Identify which cell holds the provided text, then report its (x, y) central coordinate. 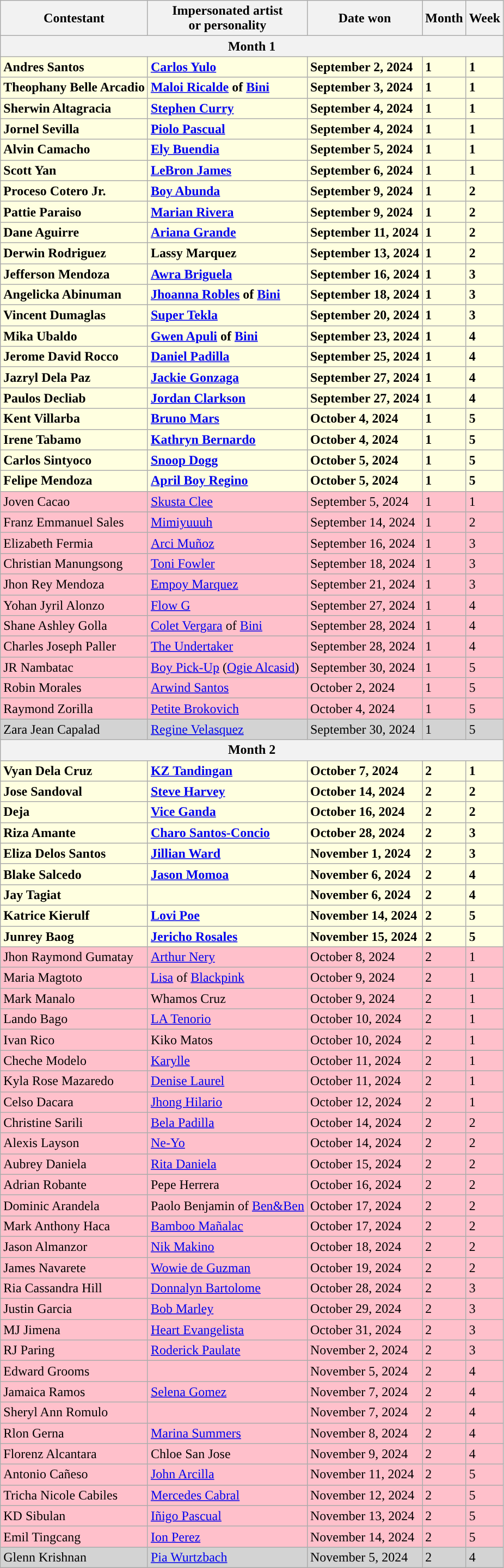
Month (444, 18)
Skusta Clee (228, 501)
Paulos Decliab (74, 398)
Elizabeth Fermia (74, 543)
September 14, 2024 (365, 522)
Rita Daniela (228, 1164)
Wowie de Guzman (228, 1268)
September 11, 2024 (365, 232)
Pia Wurtzbach (228, 1557)
Lando Bago (74, 1019)
Lisa of Blackpink (228, 978)
Proceso Cotero Jr. (74, 191)
September 25, 2024 (365, 357)
Jazryl Dela Paz (74, 377)
Antonio Cañeso (74, 1474)
Gwen Apuli of Bini (228, 336)
Week (484, 18)
November 13, 2024 (365, 1516)
Alexis Layson (74, 1143)
Marian Rivera (228, 212)
Sherwin Altagracia (74, 108)
Impersonated artistor personality (228, 18)
Jordan Clarkson (228, 398)
Contestant (74, 18)
Bamboo Mañalac (228, 1226)
Bruno Mars (228, 419)
Scott Yan (74, 170)
Carlos Sintyoco (74, 460)
Awra Briguela (228, 274)
Pattie Paraiso (74, 212)
October 7, 2024 (365, 771)
Date won (365, 18)
Glenn Krishnan (74, 1557)
Adrian Robante (74, 1185)
Jhon Rey Mendoza (74, 584)
Junrey Baog (74, 936)
Marina Summers (228, 1433)
September 3, 2024 (365, 88)
Empoy Marquez (228, 584)
Vyan Dela Cruz (74, 771)
Petite Brokovich (228, 709)
November 15, 2024 (365, 936)
Sheryl Ann Romulo (74, 1412)
Jillian Ward (228, 853)
November 2, 2024 (365, 1350)
Charles Joseph Paller (74, 647)
Mika Ubaldo (74, 336)
RJ Paring (74, 1350)
KD Sibulan (74, 1516)
Jamaica Ramos (74, 1392)
Roderick Paulate (228, 1350)
Boy Pick-Up (Ogie Alcasid) (228, 667)
Mark Anthony Haca (74, 1226)
Kiko Matos (228, 1040)
Jhoanna Robles of Bini (228, 295)
Alvin Camacho (74, 150)
Toni Fowler (228, 563)
Maloi Ricalde of Bini (228, 88)
Ariana Grande (228, 232)
Florenz Alcantara (74, 1454)
October 19, 2024 (365, 1268)
November 8, 2024 (365, 1433)
November 1, 2024 (365, 853)
November 12, 2024 (365, 1495)
Iñigo Pascual (228, 1516)
Month 1 (252, 46)
Jornel Sevilla (74, 129)
Christian Manungsong (74, 563)
Ne-Yo (228, 1143)
Vice Ganda (228, 812)
Kyla Rose Mazaredo (74, 1081)
November 9, 2024 (365, 1454)
Denise Laurel (228, 1081)
Derwin Rodriguez (74, 253)
Zara Jean Capalad (74, 729)
Jay Tagiat (74, 895)
October 12, 2024 (365, 1102)
Maria Magtoto (74, 978)
Jason Momoa (228, 874)
September 13, 2024 (365, 253)
Dane Aguirre (74, 232)
Donnalyn Bartolome (228, 1288)
October 18, 2024 (365, 1247)
Ivan Rico (74, 1040)
Angelicka Abinuman (74, 295)
Christine Sarili (74, 1123)
Jose Sandoval (74, 791)
MJ Jimena (74, 1330)
Jackie Gonzaga (228, 377)
Jefferson Mendoza (74, 274)
Whamos Cruz (228, 999)
Lovi Poe (228, 915)
Cheche Modelo (74, 1061)
Mercedes Cabral (228, 1495)
Irene Tabamo (74, 439)
Rlon Gerna (74, 1433)
Bela Padilla (228, 1123)
Vincent Dumaglas (74, 315)
Nik Makino (228, 1247)
Eliza Delos Santos (74, 853)
Piolo Pascual (228, 129)
Kent Villarba (74, 419)
Charo Santos-Concio (228, 833)
September 20, 2024 (365, 315)
Ria Cassandra Hill (74, 1288)
Arci Muñoz (228, 543)
Theophany Belle Arcadio (74, 88)
Dominic Arandela (74, 1205)
James Navarete (74, 1268)
John Arcilla (228, 1474)
Jhon Raymond Gumatay (74, 957)
September 6, 2024 (365, 170)
Robin Morales (74, 688)
Karylle (228, 1061)
Yohan Jyril Alonzo (74, 605)
October 31, 2024 (365, 1330)
Jason Almanzor (74, 1247)
Selena Gomez (228, 1392)
Edward Grooms (74, 1371)
Paolo Benjamin of Ben&Ben (228, 1205)
LA Tenorio (228, 1019)
Felipe Mendoza (74, 481)
Pepe Herrera (228, 1185)
November 11, 2024 (365, 1474)
Daniel Padilla (228, 357)
Emil Tingcang (74, 1536)
Tricha Nicole Cabiles (74, 1495)
Chloe San Jose (228, 1454)
Carlos Yulo (228, 67)
JR Nambatac (74, 667)
Arwind Santos (228, 688)
Andres Santos (74, 67)
The Undertaker (228, 647)
Bob Marley (228, 1309)
Boy Abunda (228, 191)
Ion Perez (228, 1536)
Steve Harvey (228, 791)
October 15, 2024 (365, 1164)
Flow G (228, 605)
Riza Amante (74, 833)
September 23, 2024 (365, 336)
KZ Tandingan (228, 771)
Regine Velasquez (228, 729)
Lassy Marquez (228, 253)
Snoop Dogg (228, 460)
April Boy Regino (228, 481)
Stephen Curry (228, 108)
Jhong Hilario (228, 1102)
Jericho Rosales (228, 936)
Super Tekla (228, 315)
October 2, 2024 (365, 688)
LeBron James (228, 170)
Justin Garcia (74, 1309)
September 2, 2024 (365, 67)
Month 2 (252, 750)
Deja (74, 812)
October 8, 2024 (365, 957)
Joven Cacao (74, 501)
Blake Salcedo (74, 874)
Raymond Zorilla (74, 709)
Arthur Nery (228, 957)
Katrice Kierulf (74, 915)
Heart Evangelista (228, 1330)
Ely Buendia (228, 150)
Shane Ashley Golla (74, 626)
Kathryn Bernardo (228, 439)
Mark Manalo (74, 999)
Jerome David Rocco (74, 357)
September 21, 2024 (365, 584)
October 29, 2024 (365, 1309)
Colet Vergara of Bini (228, 626)
Aubrey Daniela (74, 1164)
Mimiyuuuh (228, 522)
Celso Dacara (74, 1102)
Franz Emmanuel Sales (74, 522)
